Output the [x, y] coordinate of the center of the cell containing the given text.  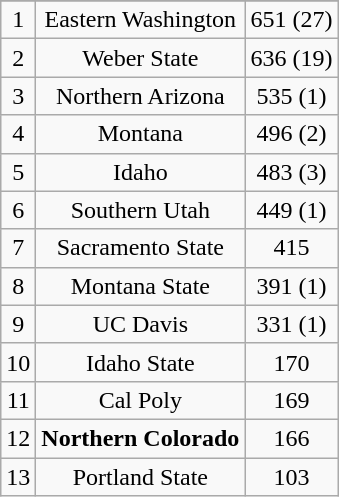
Northern Colorado [140, 438]
Cal Poly [140, 400]
170 [292, 362]
Sacramento State [140, 248]
8 [18, 286]
483 (3) [292, 172]
2 [18, 58]
UC Davis [140, 324]
415 [292, 248]
Montana State [140, 286]
10 [18, 362]
535 (1) [292, 96]
496 (2) [292, 134]
103 [292, 477]
169 [292, 400]
13 [18, 477]
636 (19) [292, 58]
Idaho [140, 172]
4 [18, 134]
Portland State [140, 477]
449 (1) [292, 210]
Montana [140, 134]
6 [18, 210]
11 [18, 400]
Weber State [140, 58]
Idaho State [140, 362]
1 [18, 20]
331 (1) [292, 324]
9 [18, 324]
391 (1) [292, 286]
3 [18, 96]
12 [18, 438]
5 [18, 172]
166 [292, 438]
7 [18, 248]
Northern Arizona [140, 96]
Eastern Washington [140, 20]
Southern Utah [140, 210]
651 (27) [292, 20]
